Provide the [X, Y] coordinate of the cell's center where the given text is located.  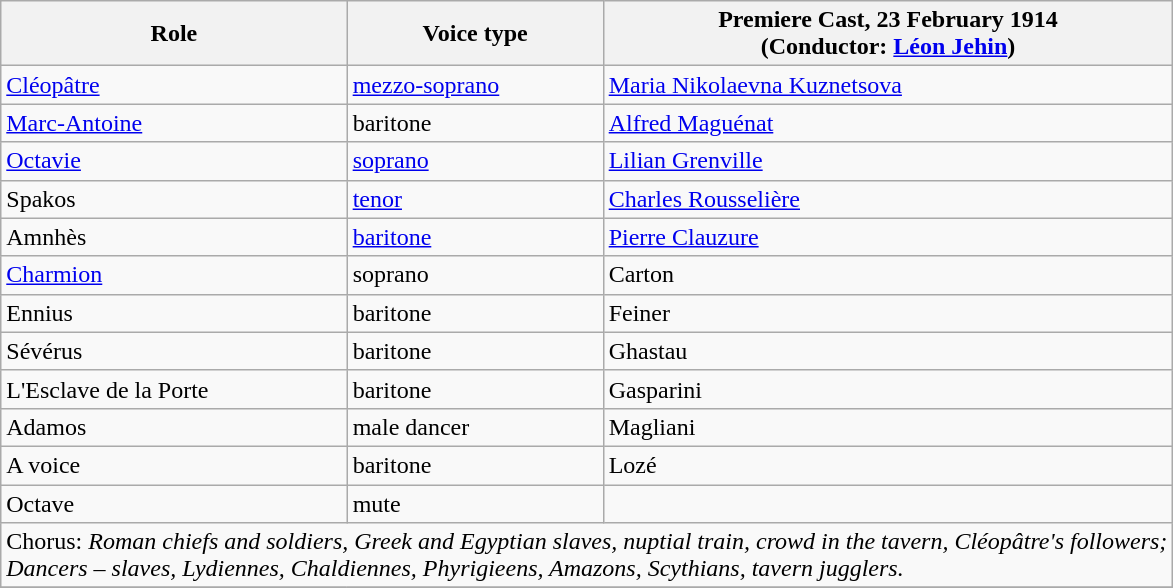
male dancer [475, 427]
Lilian Grenville [888, 161]
Octave [174, 503]
Ghastau [888, 351]
Alfred Maguénat [888, 123]
Voice type [475, 34]
Carton [888, 275]
Maria Nikolaevna Kuznetsova [888, 85]
Charmion [174, 275]
Spakos [174, 199]
Feiner [888, 313]
Sévérus [174, 351]
Pierre Clauzure [888, 237]
Role [174, 34]
Amnhès [174, 237]
Charles Rousselière [888, 199]
Lozé [888, 465]
Premiere Cast, 23 February 1914(Conductor: Léon Jehin) [888, 34]
L'Esclave de la Porte [174, 389]
Octavie [174, 161]
tenor [475, 199]
mute [475, 503]
Marc-Antoine [174, 123]
Magliani [888, 427]
A voice [174, 465]
Gasparini [888, 389]
mezzo-soprano [475, 85]
Adamos [174, 427]
Ennius [174, 313]
Cléopâtre [174, 85]
